Extract the [x, y] coordinate from the center of the cell holding the provided text.  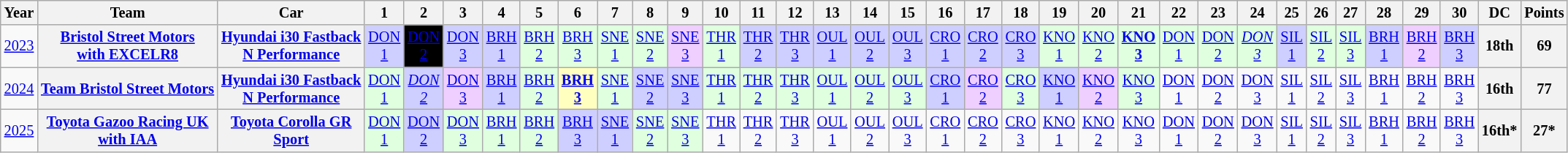
2024 [19, 89]
5 [539, 12]
16th [1499, 89]
Year [19, 12]
22 [1179, 12]
24 [1258, 12]
30 [1459, 12]
2025 [19, 130]
10 [721, 12]
Bristol Street Motorswith EXCELR8 [127, 46]
Toyota Corolla GR Sport [291, 130]
27 [1350, 12]
20 [1098, 12]
1 [384, 12]
19 [1059, 12]
Team [127, 12]
6 [578, 12]
Car [291, 12]
77 [1544, 89]
7 [615, 12]
Team Bristol Street Motors [127, 89]
18 [1021, 12]
69 [1544, 46]
16th* [1499, 130]
25 [1292, 12]
14 [870, 12]
16 [945, 12]
DC [1499, 12]
26 [1321, 12]
Points [1544, 12]
11 [758, 12]
21 [1139, 12]
23 [1218, 12]
27* [1544, 130]
2023 [19, 46]
2 [424, 12]
17 [983, 12]
18th [1499, 46]
Toyota Gazoo Racing UK with IAA [127, 130]
8 [650, 12]
13 [833, 12]
15 [908, 12]
3 [463, 12]
9 [685, 12]
28 [1384, 12]
12 [795, 12]
4 [502, 12]
29 [1422, 12]
